Capture the cell that displays the provided text and extract its (x, y) central coordinate. 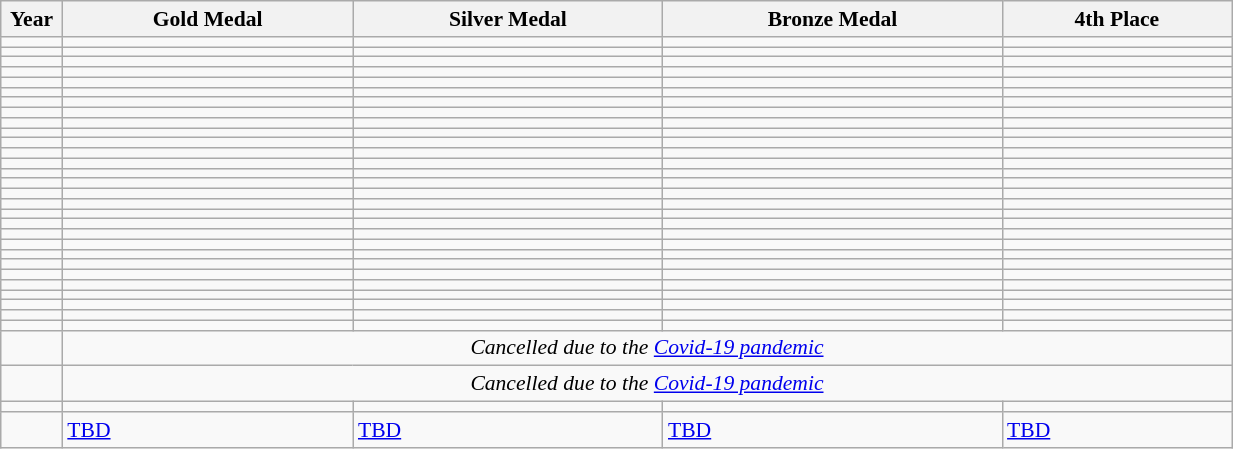
4th Place (1117, 19)
Year (32, 19)
Gold Medal (208, 19)
Silver Medal (508, 19)
Bronze Medal (832, 19)
